Provide the [x, y] coordinate of the cell's center where the given text is located.  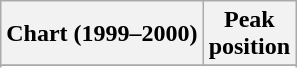
Peakposition [249, 34]
Chart (1999–2000) [102, 34]
